For the text-containing cell, return its midpoint in (X, Y) coordinate format. 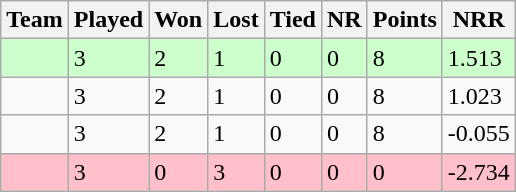
Team (35, 20)
-0.055 (478, 134)
Tied (292, 20)
Played (108, 20)
-2.734 (478, 172)
NRR (478, 20)
Won (178, 20)
1.513 (478, 58)
NR (344, 20)
Points (404, 20)
Lost (236, 20)
1.023 (478, 96)
